From the cell containing the given text, extract its center point as [x, y] coordinate. 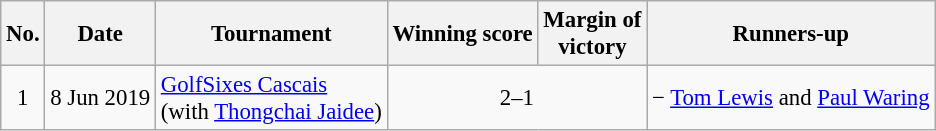
GolfSixes Cascais(with Thongchai Jaidee) [271, 98]
8 Jun 2019 [100, 98]
Tournament [271, 34]
Date [100, 34]
2–1 [517, 98]
Margin ofvictory [592, 34]
Runners-up [791, 34]
1 [23, 98]
Winning score [462, 34]
No. [23, 34]
− Tom Lewis and Paul Waring [791, 98]
